Find where the given text appears and provide that cell's center as [x, y] coordinate. 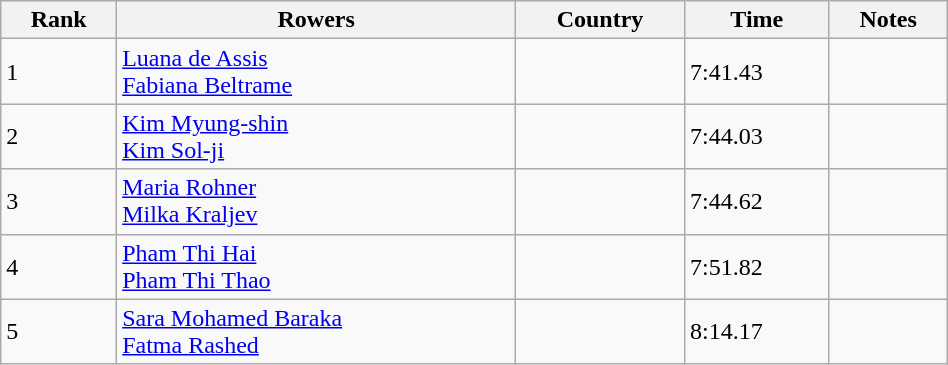
Notes [888, 20]
4 [59, 266]
Pham Thi HaiPham Thi Thao [316, 266]
Kim Myung-shinKim Sol-ji [316, 136]
3 [59, 202]
7:44.03 [756, 136]
7:41.43 [756, 72]
Sara Mohamed BarakaFatma Rashed [316, 332]
Rank [59, 20]
Rowers [316, 20]
Time [756, 20]
Maria RohnerMilka Kraljev [316, 202]
8:14.17 [756, 332]
1 [59, 72]
7:51.82 [756, 266]
Country [600, 20]
Luana de AssisFabiana Beltrame [316, 72]
2 [59, 136]
5 [59, 332]
7:44.62 [756, 202]
